Locate the cell with the specified text and output its [x, y] center coordinate. 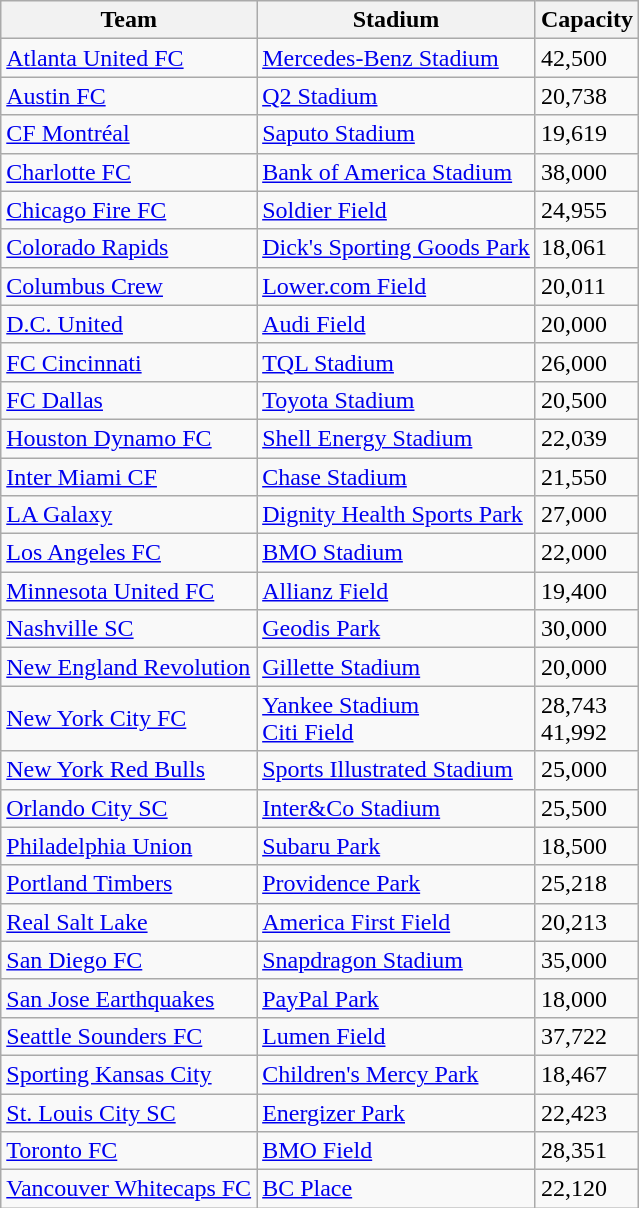
Lower.com Field [396, 286]
Team [129, 20]
Soldier Field [396, 210]
19,400 [586, 591]
28,74341,992 [586, 718]
BMO Stadium [396, 553]
Houston Dynamo FC [129, 438]
42,500 [586, 58]
America First Field [396, 922]
PayPal Park [396, 998]
Charlotte FC [129, 172]
26,000 [586, 362]
Stadium [396, 20]
Yankee StadiumCiti Field [396, 718]
Real Salt Lake [129, 922]
Vancouver Whitecaps FC [129, 1189]
Subaru Park [396, 846]
25,500 [586, 808]
Toronto FC [129, 1151]
St. Louis City SC [129, 1113]
Geodis Park [396, 629]
38,000 [586, 172]
San Jose Earthquakes [129, 998]
CF Montréal [129, 134]
Capacity [586, 20]
Snapdragon Stadium [396, 960]
Inter&Co Stadium [396, 808]
Sports Illustrated Stadium [396, 770]
Colorado Rapids [129, 248]
Columbus Crew [129, 286]
Gillette Stadium [396, 667]
FC Dallas [129, 400]
BC Place [396, 1189]
New England Revolution [129, 667]
Lumen Field [396, 1036]
San Diego FC [129, 960]
28,351 [586, 1151]
20,213 [586, 922]
Los Angeles FC [129, 553]
22,120 [586, 1189]
18,467 [586, 1074]
18,500 [586, 846]
BMO Field [396, 1151]
Nashville SC [129, 629]
Energizer Park [396, 1113]
21,550 [586, 477]
Seattle Sounders FC [129, 1036]
Chase Stadium [396, 477]
18,000 [586, 998]
Providence Park [396, 884]
LA Galaxy [129, 515]
22,000 [586, 553]
20,500 [586, 400]
35,000 [586, 960]
20,738 [586, 96]
37,722 [586, 1036]
Shell Energy Stadium [396, 438]
20,011 [586, 286]
Chicago Fire FC [129, 210]
Mercedes-Benz Stadium [396, 58]
Q2 Stadium [396, 96]
Austin FC [129, 96]
Orlando City SC [129, 808]
Sporting Kansas City [129, 1074]
TQL Stadium [396, 362]
30,000 [586, 629]
FC Cincinnati [129, 362]
New York City FC [129, 718]
24,955 [586, 210]
19,619 [586, 134]
Allianz Field [396, 591]
Portland Timbers [129, 884]
25,218 [586, 884]
22,423 [586, 1113]
Children's Mercy Park [396, 1074]
22,039 [586, 438]
Inter Miami CF [129, 477]
27,000 [586, 515]
Dick's Sporting Goods Park [396, 248]
Saputo Stadium [396, 134]
18,061 [586, 248]
Philadelphia Union [129, 846]
D.C. United [129, 324]
Dignity Health Sports Park [396, 515]
Minnesota United FC [129, 591]
Toyota Stadium [396, 400]
Bank of America Stadium [396, 172]
Atlanta United FC [129, 58]
25,000 [586, 770]
Audi Field [396, 324]
New York Red Bulls [129, 770]
